Provide the [X, Y] coordinate of the cell's center where the given text is located.  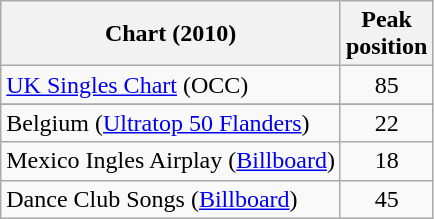
Chart (2010) [171, 34]
Peakposition [386, 34]
Belgium (Ultratop 50 Flanders) [171, 123]
18 [386, 161]
85 [386, 85]
Mexico Ingles Airplay (Billboard) [171, 161]
22 [386, 123]
45 [386, 199]
UK Singles Chart (OCC) [171, 85]
Dance Club Songs (Billboard) [171, 199]
